Determine the [x, y] coordinate at the center of the cell enclosing the given text.  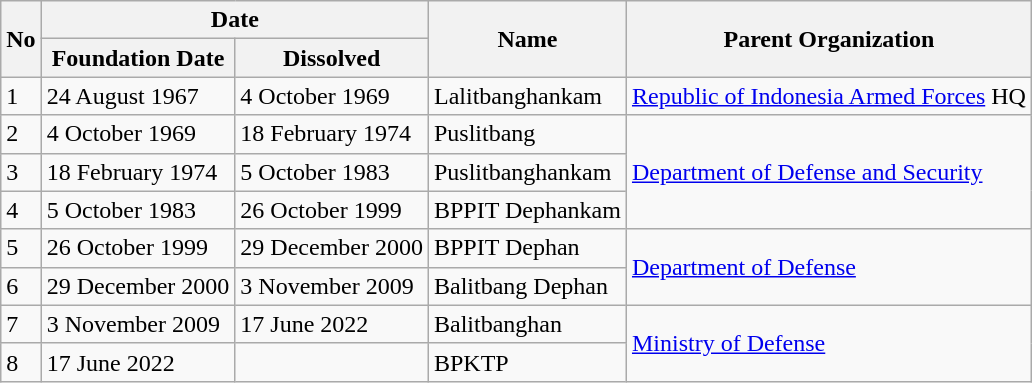
BPKTP [527, 362]
Date [234, 20]
2 [21, 134]
Puslitbang [527, 134]
Dissolved [332, 58]
Ministry of Defense [828, 343]
Balitbanghan [527, 324]
No [21, 39]
Lalitbanghankam [527, 96]
4 [21, 210]
Balitbang Dephan [527, 286]
Republic of Indonesia Armed Forces HQ [828, 96]
Parent Organization [828, 39]
6 [21, 286]
Department of Defense [828, 267]
8 [21, 362]
7 [21, 324]
24 August 1967 [138, 96]
Foundation Date [138, 58]
BPPIT Dephan [527, 248]
1 [21, 96]
3 [21, 172]
5 [21, 248]
BPPIT Dephankam [527, 210]
Department of Defense and Security [828, 172]
Name [527, 39]
Puslitbanghankam [527, 172]
